Find where the given text appears and provide that cell's center as (X, Y) coordinate. 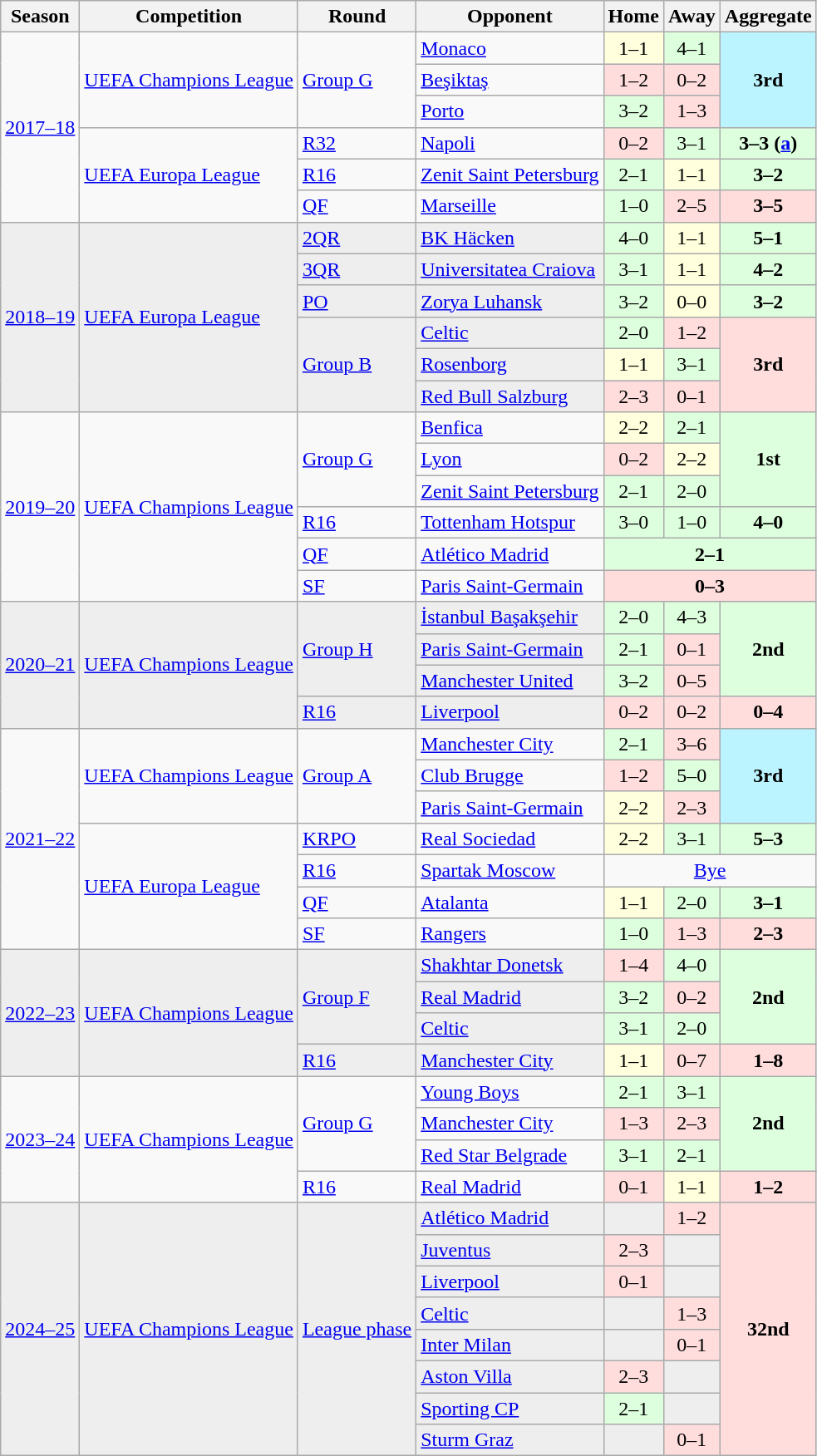
0–3 (710, 586)
Rangers (510, 934)
1–8 (768, 1060)
Group F (357, 997)
3QR (357, 269)
Group H (357, 649)
1–4 (633, 966)
Rosenborg (510, 364)
4–1 (691, 48)
Shakhtar Donetsk (510, 966)
0–0 (691, 301)
Club Brugge (510, 775)
Aston Villa (510, 1376)
Lyon (510, 460)
Group B (357, 364)
Real Sociedad (510, 839)
2–5 (691, 206)
3–6 (691, 744)
Universitatea Craiova (510, 269)
5–0 (691, 775)
2018–19 (40, 317)
Zorya Luhansk (510, 301)
32nd (768, 1329)
1st (768, 460)
Tottenham Hotspur (510, 523)
3–5 (768, 206)
Beşiktaş (510, 80)
Porto (510, 111)
Marseille (510, 206)
BK Häcken (510, 238)
Sporting CP (510, 1409)
Atalanta (510, 902)
2QR (357, 238)
2024–25 (40, 1329)
0–5 (691, 681)
Monaco (510, 48)
Sturm Graz (510, 1440)
2023–24 (40, 1139)
PO (357, 301)
Napoli (510, 143)
Group A (357, 775)
KRPO (357, 839)
0–7 (691, 1060)
2020–21 (40, 665)
3–3 (a) (768, 143)
4–3 (691, 617)
Season (40, 17)
Bye (710, 870)
2021–22 (40, 839)
5–1 (768, 238)
Juventus (510, 1250)
5–3 (768, 839)
R32 (357, 143)
Round (357, 17)
Manchester United (510, 681)
2017–18 (40, 127)
Away (691, 17)
0–4 (768, 712)
2022–23 (40, 1013)
Red Star Belgrade (510, 1155)
Opponent (510, 17)
Competition (189, 17)
İstanbul Başakşehir (510, 617)
Red Bull Salzburg (510, 396)
League phase (357, 1329)
Home (633, 17)
Benfica (510, 428)
4–2 (768, 269)
Aggregate (768, 17)
Inter Milan (510, 1345)
Young Boys (510, 1092)
3–0 (633, 523)
Spartak Moscow (510, 870)
2019–20 (40, 507)
